Scan for the cell matching the given text and deliver its [x, y] coordinate at center. 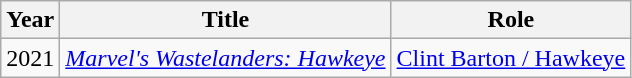
Clint Barton / Hawkeye [511, 58]
Title [226, 20]
Year [30, 20]
Marvel's Wastelanders: Hawkeye [226, 58]
Role [511, 20]
2021 [30, 58]
